From the cell containing the given text, extract its center point as [x, y] coordinate. 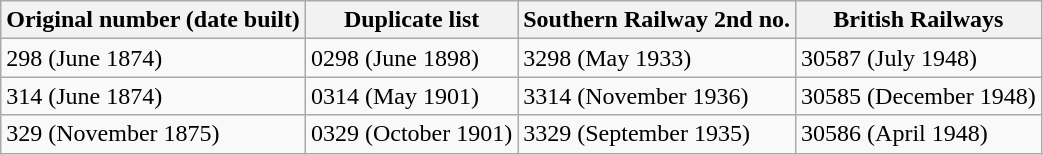
30586 (April 1948) [919, 134]
British Railways [919, 20]
3329 (September 1935) [657, 134]
298 (June 1874) [154, 58]
3314 (November 1936) [657, 96]
30585 (December 1948) [919, 96]
0298 (June 1898) [411, 58]
329 (November 1875) [154, 134]
0329 (October 1901) [411, 134]
314 (June 1874) [154, 96]
3298 (May 1933) [657, 58]
0314 (May 1901) [411, 96]
Southern Railway 2nd no. [657, 20]
30587 (July 1948) [919, 58]
Original number (date built) [154, 20]
Duplicate list [411, 20]
